Extract the (X, Y) coordinate from the center of the cell holding the provided text.  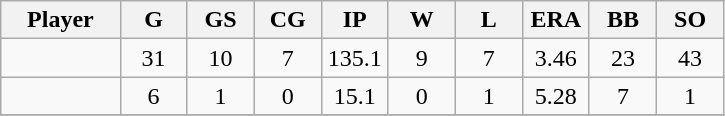
SO (690, 20)
3.46 (556, 58)
10 (220, 58)
Player (60, 20)
ERA (556, 20)
5.28 (556, 96)
GS (220, 20)
43 (690, 58)
W (422, 20)
135.1 (354, 58)
IP (354, 20)
31 (154, 58)
23 (622, 58)
CG (288, 20)
15.1 (354, 96)
6 (154, 96)
BB (622, 20)
9 (422, 58)
G (154, 20)
L (488, 20)
